Provide the [x, y] coordinate of the cell's center where the given text is located.  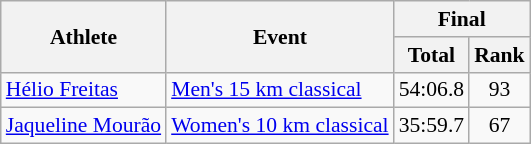
Women's 10 km classical [280, 126]
93 [500, 90]
Total [432, 55]
67 [500, 126]
Men's 15 km classical [280, 90]
Athlete [84, 36]
Jaqueline Mourão [84, 126]
35:59.7 [432, 126]
Hélio Freitas [84, 90]
Final [462, 19]
54:06.8 [432, 90]
Event [280, 36]
Rank [500, 55]
